From the cell containing the given text, extract its center point as (x, y) coordinate. 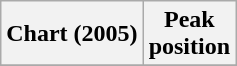
Chart (2005) (72, 34)
Peakposition (189, 34)
